Capture the cell that displays the provided text and extract its [X, Y] central coordinate. 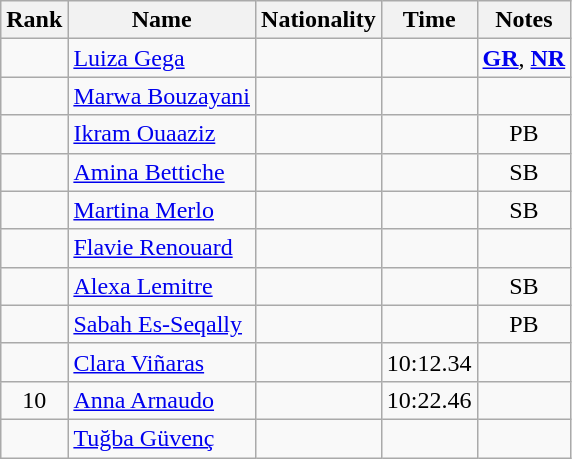
Amina Bettiche [162, 172]
Time [429, 20]
Clara Viñaras [162, 362]
Nationality [319, 20]
10:12.34 [429, 362]
Martina Merlo [162, 210]
Notes [524, 20]
Name [162, 20]
GR, NR [524, 58]
Sabah Es-Seqally [162, 324]
10:22.46 [429, 400]
Rank [34, 20]
Luiza Gega [162, 58]
Tuğba Güvenç [162, 438]
Alexa Lemitre [162, 286]
10 [34, 400]
Ikram Ouaaziz [162, 134]
Anna Arnaudo [162, 400]
Marwa Bouzayani [162, 96]
Flavie Renouard [162, 248]
